Find where the given text appears and provide that cell's center as (x, y) coordinate. 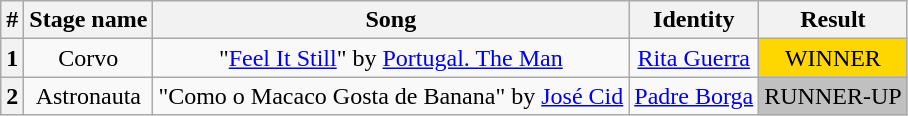
RUNNER-UP (833, 96)
"Feel It Still" by Portugal. The Man (391, 58)
Corvo (88, 58)
2 (12, 96)
WINNER (833, 58)
1 (12, 58)
"Como o Macaco Gosta de Banana" by José Cid (391, 96)
Astronauta (88, 96)
# (12, 20)
Result (833, 20)
Stage name (88, 20)
Padre Borga (694, 96)
Rita Guerra (694, 58)
Identity (694, 20)
Song (391, 20)
